Extract the (x, y) coordinate from the center of the cell holding the provided text.  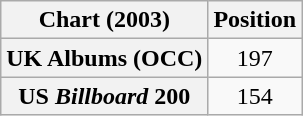
Chart (2003) (104, 20)
US Billboard 200 (104, 96)
197 (255, 58)
UK Albums (OCC) (104, 58)
Position (255, 20)
154 (255, 96)
